Output the (x, y) coordinate of the center of the cell containing the given text.  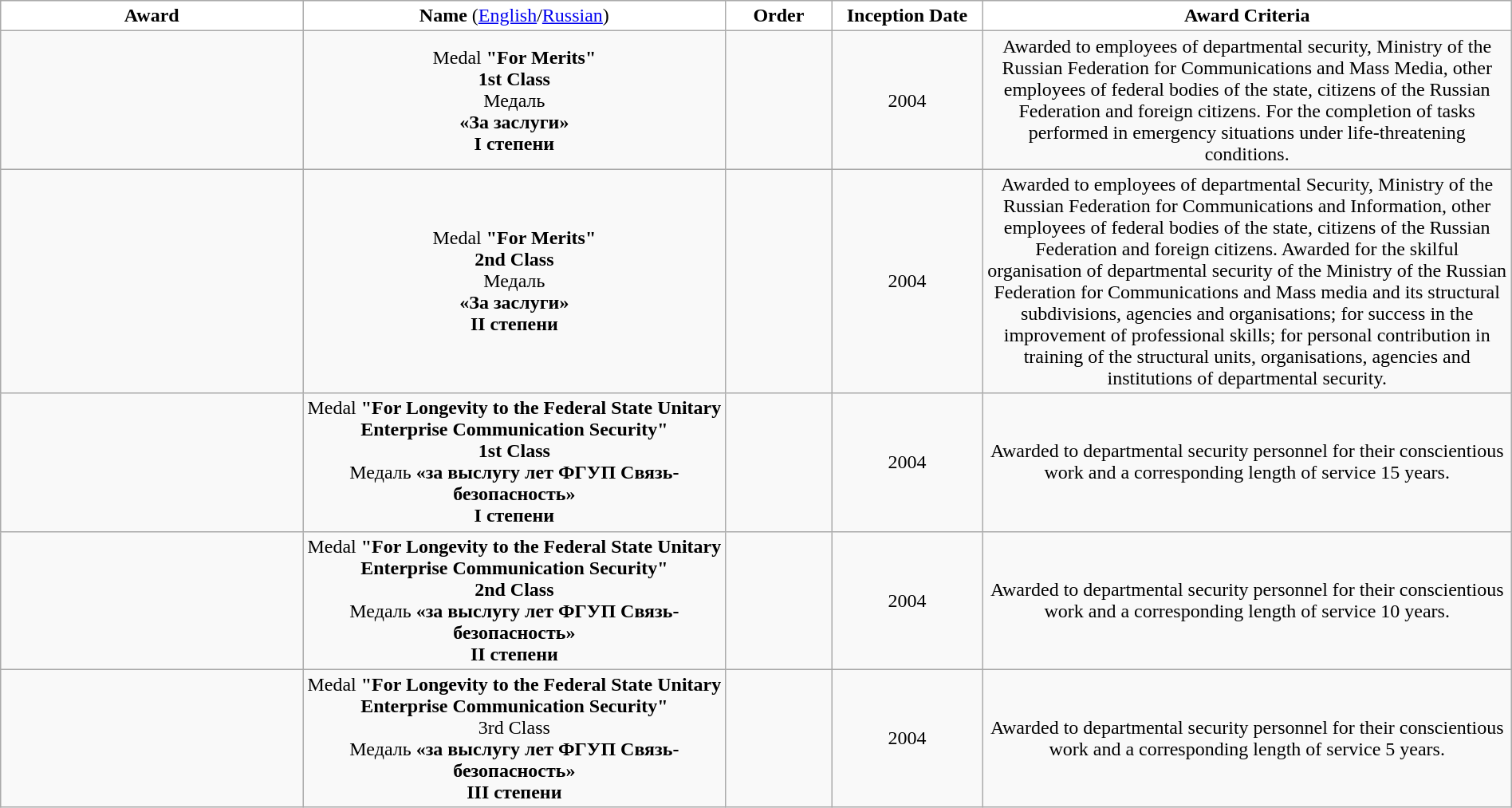
Medal "For Merits"1st ClassМедаль«За заслуги»I степени (514, 101)
Medal "For Longevity to the Federal State Unitary Enterprise Communication Security"1st ClassМедаль «за выслугу лет ФГУП Связь-безопасность»I степени (514, 463)
Medal "For Merits"2nd ClassМедаль«За заслуги»II степени (514, 281)
Name (English/Russian) (514, 16)
Inception Date (908, 16)
Award Criteria (1247, 16)
Order (778, 16)
Awarded to departmental security personnel for their conscientious work and a corresponding length of service 10 years. (1247, 600)
Awarded to departmental security personnel for their conscientious work and a corresponding length of service 5 years. (1247, 739)
Award (152, 16)
Awarded to departmental security personnel for their conscientious work and a corresponding length of service 15 years. (1247, 463)
